Scan for the cell matching the given text and deliver its (x, y) coordinate at center. 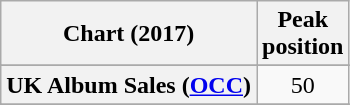
Peakposition (303, 34)
50 (303, 85)
UK Album Sales (OCC) (129, 85)
Chart (2017) (129, 34)
